Detect which cell encompasses the target text, then output its [X, Y] center coordinate. 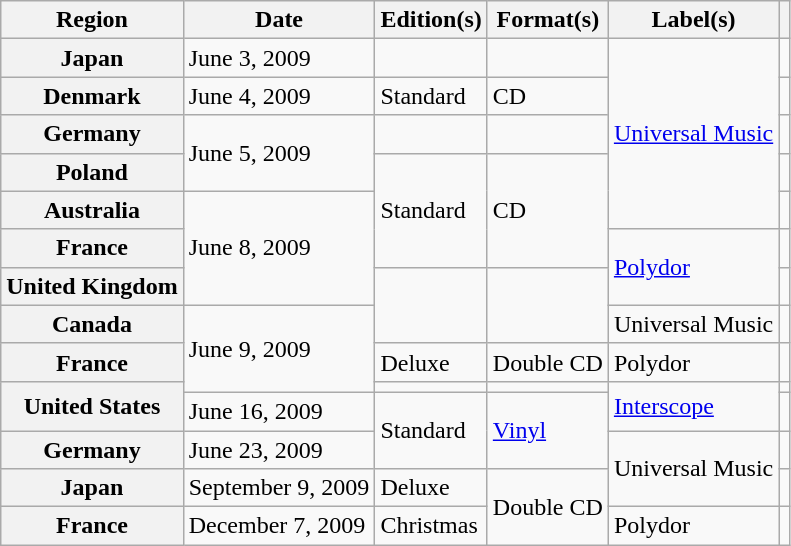
December 7, 2009 [279, 526]
Label(s) [693, 20]
Region [92, 20]
June 16, 2009 [279, 411]
June 4, 2009 [279, 96]
Denmark [92, 96]
June 8, 2009 [279, 248]
Vinyl [548, 430]
June 9, 2009 [279, 348]
Australia [92, 210]
Format(s) [548, 20]
United Kingdom [92, 286]
Christmas [431, 526]
United States [92, 406]
Date [279, 20]
June 5, 2009 [279, 153]
Edition(s) [431, 20]
September 9, 2009 [279, 488]
Poland [92, 172]
Interscope [693, 406]
Canada [92, 324]
June 23, 2009 [279, 449]
June 3, 2009 [279, 58]
